Find where the given text appears and provide that cell's center as [x, y] coordinate. 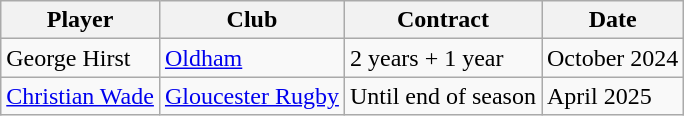
April 2025 [613, 96]
2 years + 1 year [442, 58]
Oldham [252, 58]
Contract [442, 20]
Club [252, 20]
October 2024 [613, 58]
Until end of season [442, 96]
Date [613, 20]
Gloucester Rugby [252, 96]
Player [80, 20]
George Hirst [80, 58]
Christian Wade [80, 96]
